Search for the cell housing the specified text and yield its [X, Y] center coordinate. 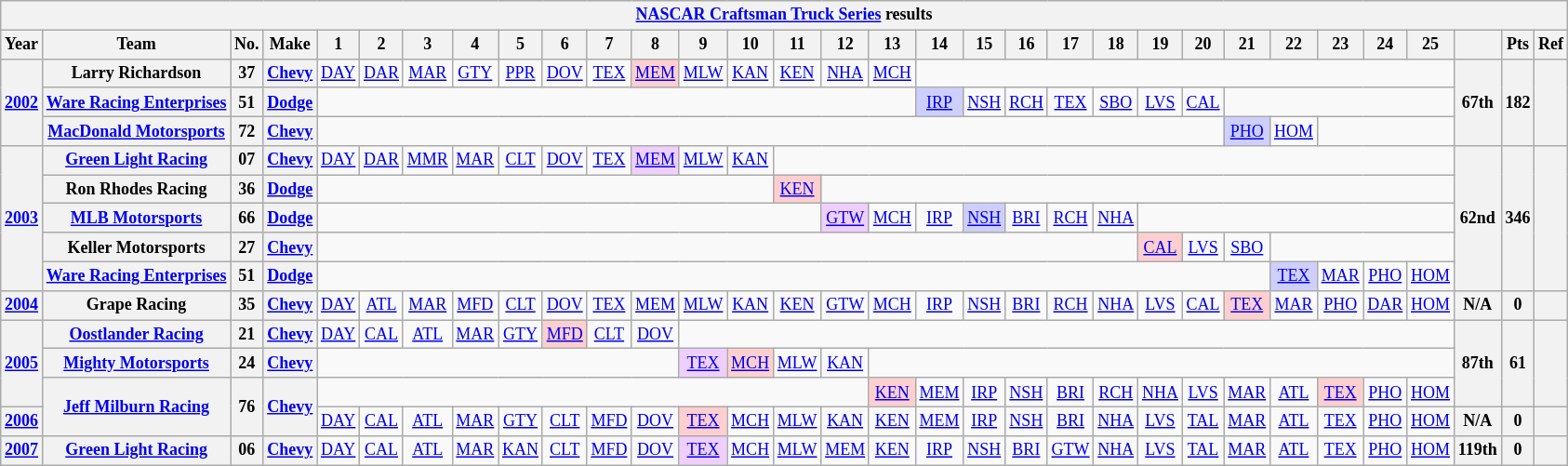
67th [1477, 102]
72 [247, 130]
19 [1161, 45]
2005 [22, 364]
12 [845, 45]
6 [565, 45]
14 [939, 45]
2004 [22, 305]
27 [247, 247]
182 [1518, 102]
Keller Motorsports [136, 247]
119th [1477, 450]
23 [1340, 45]
2007 [22, 450]
Team [136, 45]
37 [247, 73]
Year [22, 45]
Jeff Milburn Racing [136, 406]
5 [521, 45]
Ron Rhodes Racing [136, 190]
11 [796, 45]
2 [381, 45]
07 [247, 160]
22 [1295, 45]
346 [1518, 219]
Make [290, 45]
18 [1116, 45]
9 [703, 45]
36 [247, 190]
1 [339, 45]
PPR [521, 73]
MacDonald Motorsports [136, 130]
2006 [22, 420]
No. [247, 45]
Grape Racing [136, 305]
13 [892, 45]
25 [1430, 45]
3 [428, 45]
16 [1027, 45]
NASCAR Craftsman Truck Series results [785, 15]
4 [475, 45]
17 [1070, 45]
MMR [428, 160]
35 [247, 305]
2003 [22, 219]
20 [1203, 45]
06 [247, 450]
Larry Richardson [136, 73]
Ref [1551, 45]
Pts [1518, 45]
76 [247, 406]
66 [247, 218]
62nd [1477, 219]
7 [609, 45]
8 [656, 45]
61 [1518, 364]
87th [1477, 364]
10 [751, 45]
Oostlander Racing [136, 335]
15 [984, 45]
2002 [22, 102]
MLB Motorsports [136, 218]
Mighty Motorsports [136, 363]
